Detect which cell encompasses the target text, then output its [X, Y] center coordinate. 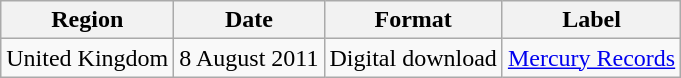
8 August 2011 [249, 58]
Mercury Records [591, 58]
Date [249, 20]
Label [591, 20]
Region [88, 20]
Digital download [413, 58]
Format [413, 20]
United Kingdom [88, 58]
